Search for the cell housing the specified text and yield its (X, Y) center coordinate. 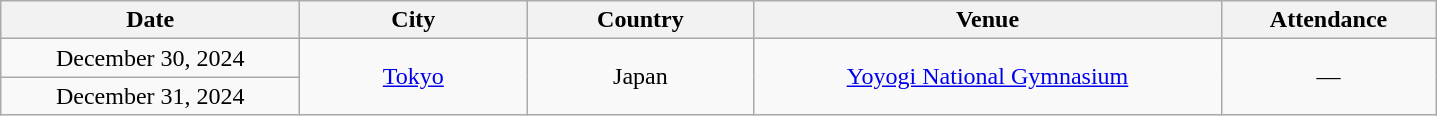
Country (640, 20)
Attendance (1328, 20)
Tokyo (414, 77)
Yoyogi National Gymnasium (988, 77)
December 30, 2024 (150, 58)
Venue (988, 20)
— (1328, 77)
Date (150, 20)
City (414, 20)
Japan (640, 77)
December 31, 2024 (150, 96)
